Output the (x, y) coordinate of the center of the cell containing the given text.  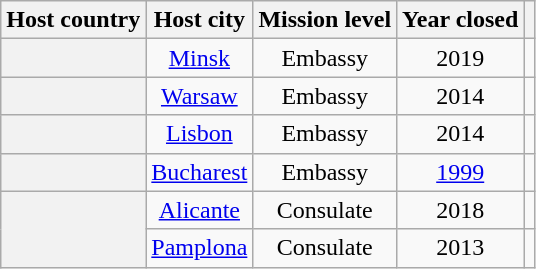
2018 (460, 210)
Mission level (325, 20)
Year closed (460, 20)
Lisbon (200, 134)
1999 (460, 172)
2019 (460, 58)
Minsk (200, 58)
Host country (74, 20)
Bucharest (200, 172)
Alicante (200, 210)
Warsaw (200, 96)
Pamplona (200, 248)
Host city (200, 20)
2013 (460, 248)
